Extract the [x, y] coordinate from the center of the cell holding the provided text.  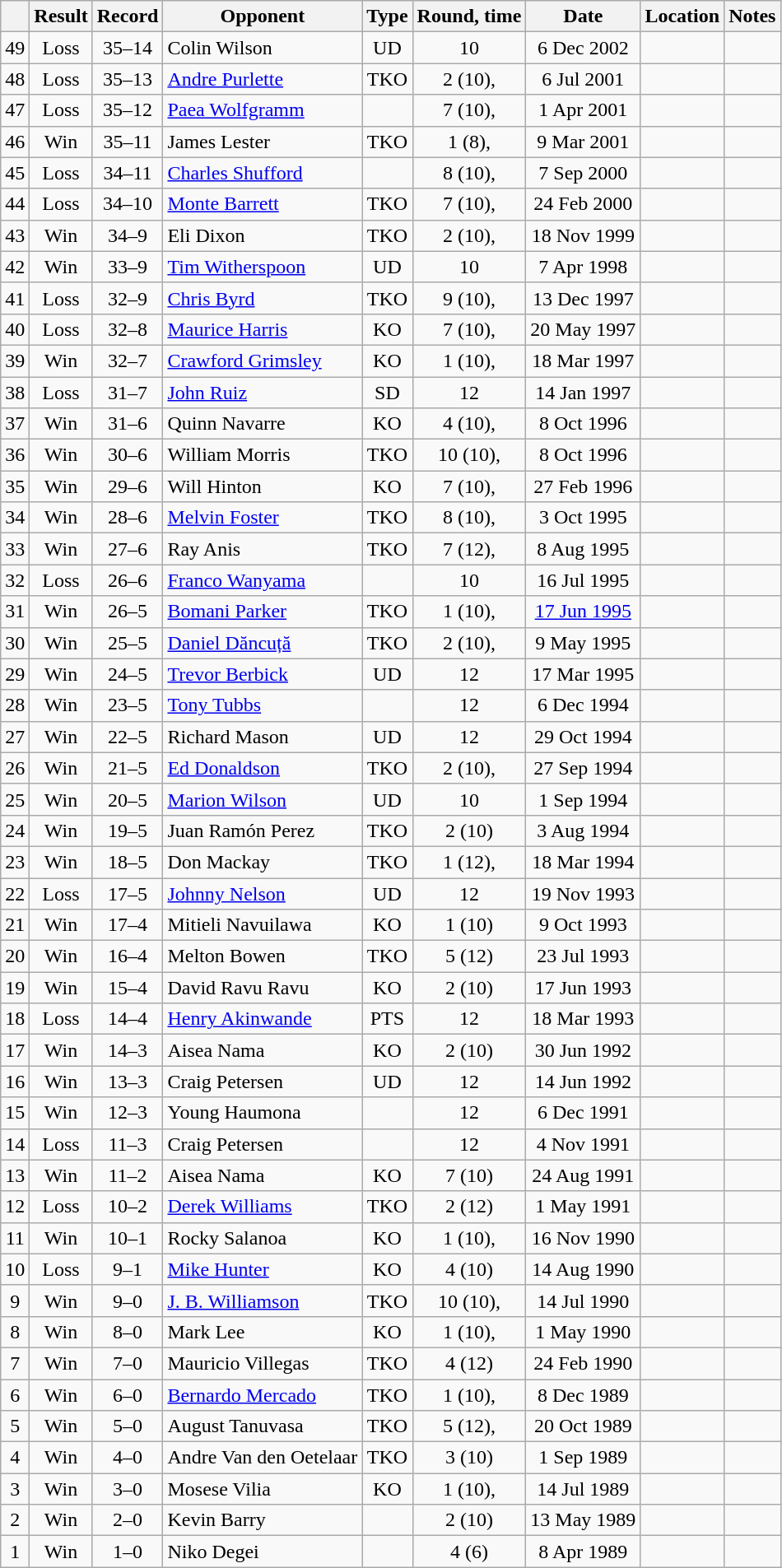
35–14 [128, 48]
7–0 [128, 1363]
14 Jul 1989 [583, 1489]
15–4 [128, 988]
Derek Williams [263, 1207]
William Morris [263, 455]
Paea Wolfgramm [263, 110]
August Tanuvasa [263, 1426]
1 Sep 1994 [583, 799]
26–6 [128, 580]
43 [15, 235]
29 Oct 1994 [583, 737]
15 [15, 1113]
20 [15, 956]
21–5 [128, 768]
Andre Van den Oetelaar [263, 1458]
27–6 [128, 549]
9 May 1995 [583, 643]
1 Apr 2001 [583, 110]
7 Sep 2000 [583, 173]
Crawford Grimsley [263, 361]
30 Jun 1992 [583, 1050]
1 (8), [469, 142]
16 Jul 1995 [583, 580]
3–0 [128, 1489]
13 May 1989 [583, 1520]
31–6 [128, 424]
Bomani Parker [263, 612]
24–5 [128, 674]
3 Aug 1994 [583, 831]
Result [61, 16]
29 [15, 674]
Record [128, 16]
34–9 [128, 235]
18 Mar 1993 [583, 1019]
8 Aug 1995 [583, 549]
19 [15, 988]
19–5 [128, 831]
14 Jan 1997 [583, 393]
Notes [752, 16]
18 Mar 1997 [583, 361]
32–7 [128, 361]
3 (10) [469, 1458]
9 (10), [469, 298]
11 [15, 1238]
Daniel Dăncuță [263, 643]
47 [15, 110]
45 [15, 173]
35–13 [128, 79]
6 Jul 2001 [583, 79]
38 [15, 393]
4–0 [128, 1458]
Charles Shufford [263, 173]
24 Feb 2000 [583, 204]
Mitieli Navuilawa [263, 925]
16 Nov 1990 [583, 1238]
20–5 [128, 799]
10–2 [128, 1207]
6 Dec 1994 [583, 705]
5–0 [128, 1426]
Johnny Nelson [263, 893]
44 [15, 204]
18 [15, 1019]
27 Feb 1996 [583, 486]
17 Jun 1995 [583, 612]
14–4 [128, 1019]
Location [682, 16]
34–11 [128, 173]
Chris Byrd [263, 298]
Ray Anis [263, 549]
30 [15, 643]
14 Jun 1992 [583, 1082]
16–4 [128, 956]
18 Nov 1999 [583, 235]
4 (12) [469, 1363]
7 Apr 1998 [583, 267]
1 May 1991 [583, 1207]
8 [15, 1332]
Ed Donaldson [263, 768]
24 Aug 1991 [583, 1175]
13 Dec 1997 [583, 298]
Melton Bowen [263, 956]
David Ravu Ravu [263, 988]
Maurice Harris [263, 329]
13–3 [128, 1082]
6 [15, 1395]
35–12 [128, 110]
21 [15, 925]
33–9 [128, 267]
9 [15, 1300]
Opponent [263, 16]
Richard Mason [263, 737]
24 [15, 831]
Will Hinton [263, 486]
1 [15, 1552]
8 Apr 1989 [583, 1552]
James Lester [263, 142]
23 [15, 862]
Juan Ramón Perez [263, 831]
31 [15, 612]
28 [15, 705]
32–8 [128, 329]
Monte Barrett [263, 204]
48 [15, 79]
11–2 [128, 1175]
18 Mar 1994 [583, 862]
20 May 1997 [583, 329]
9 Mar 2001 [583, 142]
Mike Hunter [263, 1269]
42 [15, 267]
J. B. Williamson [263, 1300]
19 Nov 1993 [583, 893]
6–0 [128, 1395]
Round, time [469, 16]
Bernardo Mercado [263, 1395]
29–6 [128, 486]
27 [15, 737]
Quinn Navarre [263, 424]
2 [15, 1520]
9 Oct 1993 [583, 925]
Young Haumona [263, 1113]
17–5 [128, 893]
33 [15, 549]
49 [15, 48]
3 Oct 1995 [583, 518]
25–5 [128, 643]
41 [15, 298]
1 Sep 1989 [583, 1458]
4 [15, 1458]
17 Jun 1993 [583, 988]
40 [15, 329]
23–5 [128, 705]
32–9 [128, 298]
4 (10) [469, 1269]
Don Mackay [263, 862]
6 Dec 1991 [583, 1113]
17–4 [128, 925]
Mark Lee [263, 1332]
26 [15, 768]
7 (12), [469, 549]
13 [15, 1175]
SD [387, 393]
9–1 [128, 1269]
11–3 [128, 1144]
Kevin Barry [263, 1520]
7 [15, 1363]
17 Mar 1995 [583, 674]
18–5 [128, 862]
4 Nov 1991 [583, 1144]
39 [15, 361]
Franco Wanyama [263, 580]
26–5 [128, 612]
10–1 [128, 1238]
23 Jul 1993 [583, 956]
1 (12), [469, 862]
32 [15, 580]
5 (12) [469, 956]
Mauricio Villegas [263, 1363]
35 [15, 486]
27 Sep 1994 [583, 768]
14 [15, 1144]
34 [15, 518]
Rocky Salanoa [263, 1238]
12–3 [128, 1113]
1 (10) [469, 925]
22–5 [128, 737]
14 Jul 1990 [583, 1300]
5 [15, 1426]
Date [583, 16]
Mosese Vilia [263, 1489]
2 (12) [469, 1207]
28–6 [128, 518]
Henry Akinwande [263, 1019]
4 (10), [469, 424]
34–10 [128, 204]
9–0 [128, 1300]
14 Aug 1990 [583, 1269]
1 May 1990 [583, 1332]
20 Oct 1989 [583, 1426]
Type [387, 16]
35–11 [128, 142]
37 [15, 424]
8 Dec 1989 [583, 1395]
14–3 [128, 1050]
Colin Wilson [263, 48]
Trevor Berbick [263, 674]
Niko Degei [263, 1552]
Melvin Foster [263, 518]
Marion Wilson [263, 799]
7 (10) [469, 1175]
4 (6) [469, 1552]
24 Feb 1990 [583, 1363]
Tony Tubbs [263, 705]
6 Dec 2002 [583, 48]
2–0 [128, 1520]
36 [15, 455]
3 [15, 1489]
Tim Witherspoon [263, 267]
John Ruiz [263, 393]
31–7 [128, 393]
16 [15, 1082]
PTS [387, 1019]
46 [15, 142]
1–0 [128, 1552]
30–6 [128, 455]
22 [15, 893]
8–0 [128, 1332]
5 (12), [469, 1426]
25 [15, 799]
Andre Purlette [263, 79]
Eli Dixon [263, 235]
17 [15, 1050]
